Provide the [X, Y] coordinate of the cell's center where the given text is located.  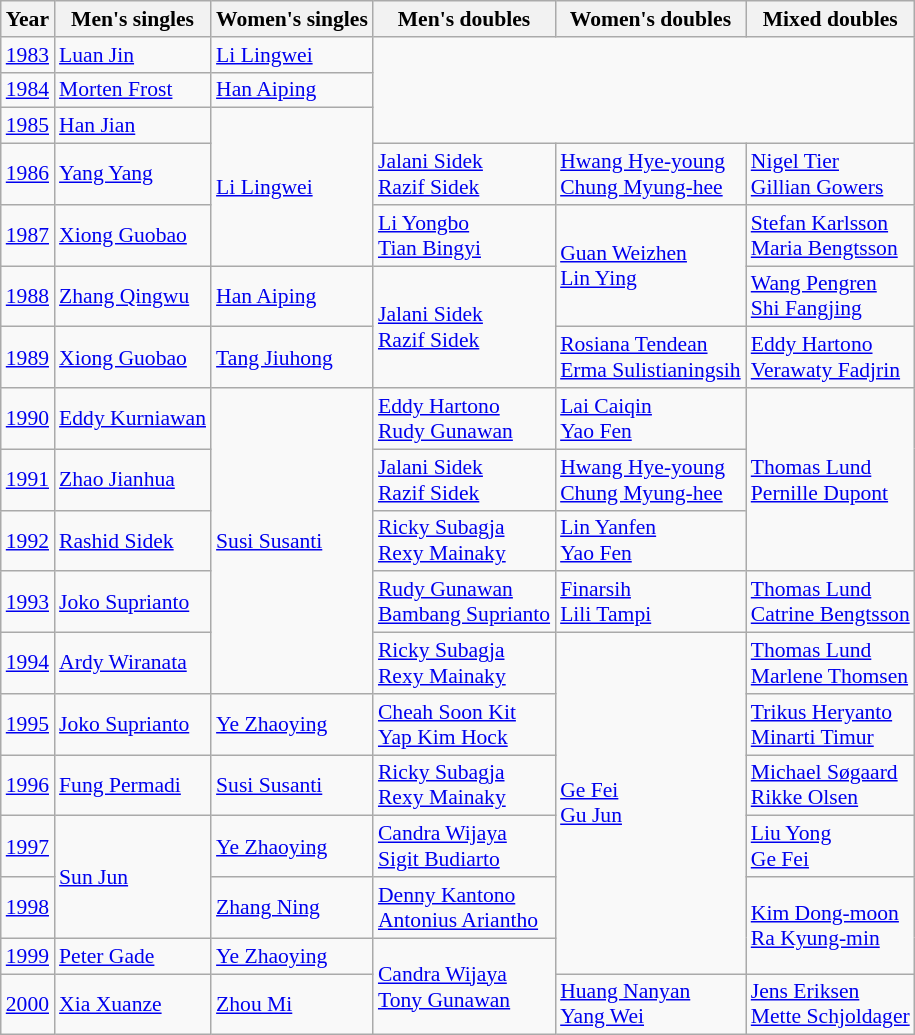
1994 [28, 664]
Women's doubles [650, 19]
Zhang Ning [292, 908]
Denny Kantono Antonius Ariantho [464, 908]
Year [28, 19]
1992 [28, 540]
Liu Yong Ge Fei [830, 846]
Zhao Jianhua [132, 480]
Peter Gade [132, 956]
Zhang Qingwu [132, 296]
Eddy Hartono Verawaty Fadjrin [830, 358]
Cheah Soon Kit Yap Kim Hock [464, 724]
Eddy Kurniawan [132, 418]
Han Jian [132, 126]
1996 [28, 786]
1986 [28, 174]
Michael Søgaard Rikke Olsen [830, 786]
1999 [28, 956]
Rashid Sidek [132, 540]
Huang Nanyan Yang Wei [650, 1004]
Men's doubles [464, 19]
Women's singles [292, 19]
1984 [28, 90]
Mixed doubles [830, 19]
1993 [28, 602]
1983 [28, 55]
2000 [28, 1004]
1989 [28, 358]
Yang Yang [132, 174]
1988 [28, 296]
Jens Eriksen Mette Schjoldager [830, 1004]
Xia Xuanze [132, 1004]
Kim Dong-moon Ra Kyung-min [830, 926]
Thomas Lund Marlene Thomsen [830, 664]
Finarsih Lili Tampi [650, 602]
Thomas Lund Catrine Bengtsson [830, 602]
Zhou Mi [292, 1004]
Nigel Tier Gillian Gowers [830, 174]
1997 [28, 846]
Tang Jiuhong [292, 358]
Guan Weizhen Lin Ying [650, 266]
Fung Permadi [132, 786]
1995 [28, 724]
Ge Fei Gu Jun [650, 804]
1987 [28, 236]
Candra Wijaya Tony Gunawan [464, 986]
Wang Pengren Shi Fangjing [830, 296]
Stefan Karlsson Maria Bengtsson [830, 236]
Li Yongbo Tian Bingyi [464, 236]
Lai Caiqin Yao Fen [650, 418]
Rosiana Tendean Erma Sulistianingsih [650, 358]
Morten Frost [132, 90]
Luan Jin [132, 55]
1991 [28, 480]
Thomas Lund Pernille Dupont [830, 480]
Men's singles [132, 19]
Ardy Wiranata [132, 664]
Trikus Heryanto Minarti Timur [830, 724]
1990 [28, 418]
Lin Yanfen Yao Fen [650, 540]
Candra Wijaya Sigit Budiarto [464, 846]
1998 [28, 908]
Rudy Gunawan Bambang Suprianto [464, 602]
Sun Jun [132, 877]
Eddy Hartono Rudy Gunawan [464, 418]
1985 [28, 126]
